Output the [X, Y] coordinate of the center of the cell containing the given text.  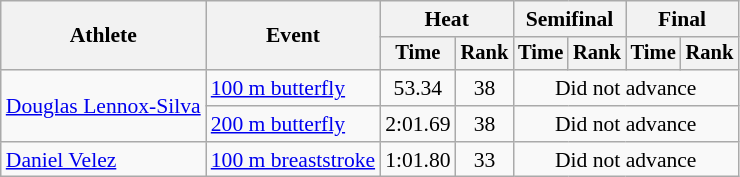
200 m butterfly [293, 124]
Douglas Lennox-Silva [104, 106]
Athlete [104, 36]
2:01.69 [418, 124]
Event [293, 36]
100 m butterfly [293, 88]
Semifinal [569, 19]
Heat [446, 19]
53.34 [418, 88]
Final [682, 19]
